Output the (x, y) coordinate of the center of the cell containing the given text.  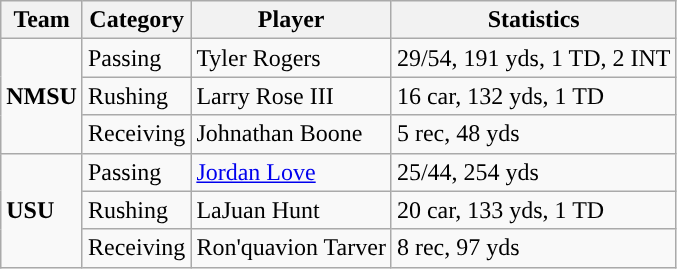
Johnathan Boone (292, 134)
Statistics (534, 20)
Player (292, 20)
Larry Rose III (292, 96)
Tyler Rogers (292, 58)
8 rec, 97 yds (534, 248)
USU (42, 210)
NMSU (42, 96)
16 car, 132 yds, 1 TD (534, 96)
Category (136, 20)
Ron'quavion Tarver (292, 248)
5 rec, 48 yds (534, 134)
29/54, 191 yds, 1 TD, 2 INT (534, 58)
LaJuan Hunt (292, 210)
20 car, 133 yds, 1 TD (534, 210)
Jordan Love (292, 172)
25/44, 254 yds (534, 172)
Team (42, 20)
